Identify which cell holds the provided text, then report its [X, Y] central coordinate. 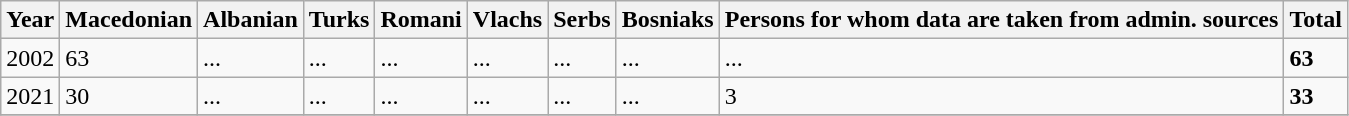
Total [1316, 20]
2021 [30, 96]
Macedonian [129, 20]
Turks [339, 20]
2002 [30, 58]
Romani [421, 20]
Bosniaks [668, 20]
Persons for whom data are taken from admin. sources [1002, 20]
33 [1316, 96]
Vlachs [507, 20]
3 [1002, 96]
Year [30, 20]
30 [129, 96]
Serbs [582, 20]
Albanian [251, 20]
